For the text-containing cell, return its midpoint in [x, y] coordinate format. 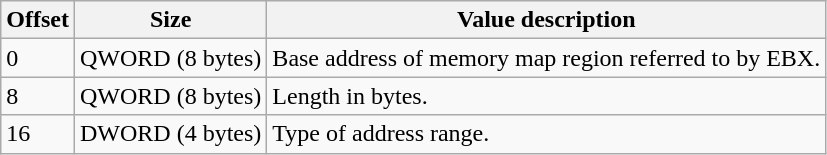
0 [38, 58]
8 [38, 96]
Offset [38, 20]
Base address of memory map region referred to by EBX. [546, 58]
DWORD (4 bytes) [170, 134]
Size [170, 20]
Type of address range. [546, 134]
Value description [546, 20]
16 [38, 134]
Length in bytes. [546, 96]
